Determine the [X, Y] coordinate at the center of the cell enclosing the given text.  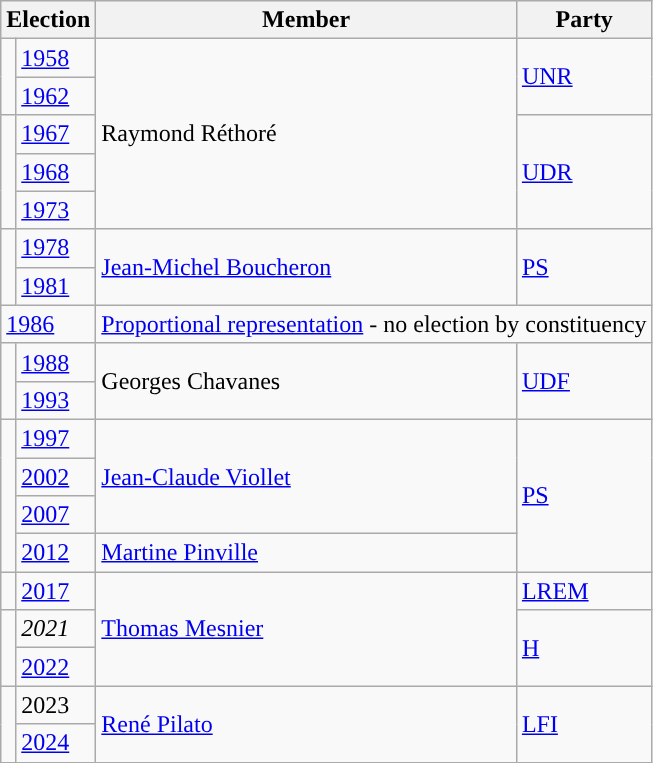
Georges Chavanes [306, 381]
Election [48, 20]
1981 [56, 286]
René Pilato [306, 724]
2007 [56, 515]
2024 [56, 743]
Martine Pinville [306, 553]
2021 [56, 629]
Party [584, 20]
Jean-Claude Viollet [306, 476]
2022 [56, 667]
2023 [56, 705]
Member [306, 20]
1967 [56, 134]
UNR [584, 77]
2017 [56, 591]
H [584, 648]
1997 [56, 438]
1993 [56, 400]
1978 [56, 248]
2002 [56, 477]
Proportional representation - no election by constituency [374, 324]
1988 [56, 362]
Jean-Michel Boucheron [306, 267]
1958 [56, 58]
2012 [56, 553]
UDR [584, 172]
Thomas Mesnier [306, 629]
1973 [56, 210]
LFI [584, 724]
UDF [584, 381]
Raymond Réthoré [306, 134]
1962 [56, 96]
LREM [584, 591]
1968 [56, 172]
1986 [48, 324]
